Detect which cell encompasses the target text, then output its [X, Y] center coordinate. 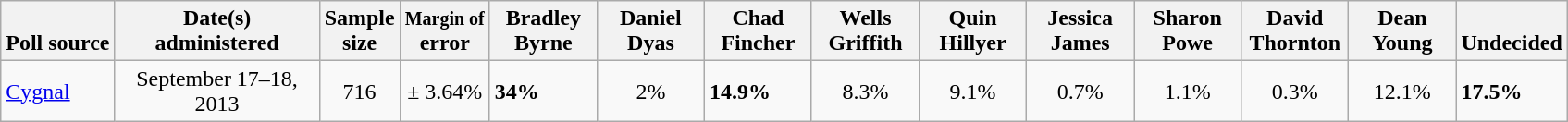
DeanYoung [1402, 31]
BradleyByrne [543, 31]
JessicaJames [1080, 31]
QuinHillyer [973, 31]
17.5% [1512, 91]
DanielDyas [650, 31]
± 3.64% [444, 91]
Margin oferror [444, 31]
ChadFincher [758, 31]
0.7% [1080, 91]
SharonPowe [1188, 31]
8.3% [865, 91]
Date(s)administered [216, 31]
14.9% [758, 91]
0.3% [1295, 91]
DavidThornton [1295, 31]
1.1% [1188, 91]
Samplesize [359, 31]
WellsGriffith [865, 31]
9.1% [973, 91]
12.1% [1402, 91]
2% [650, 91]
34% [543, 91]
Undecided [1512, 31]
716 [359, 91]
Cygnal [57, 91]
Poll source [57, 31]
September 17–18, 2013 [216, 91]
